Scan for the cell matching the given text and deliver its [x, y] coordinate at center. 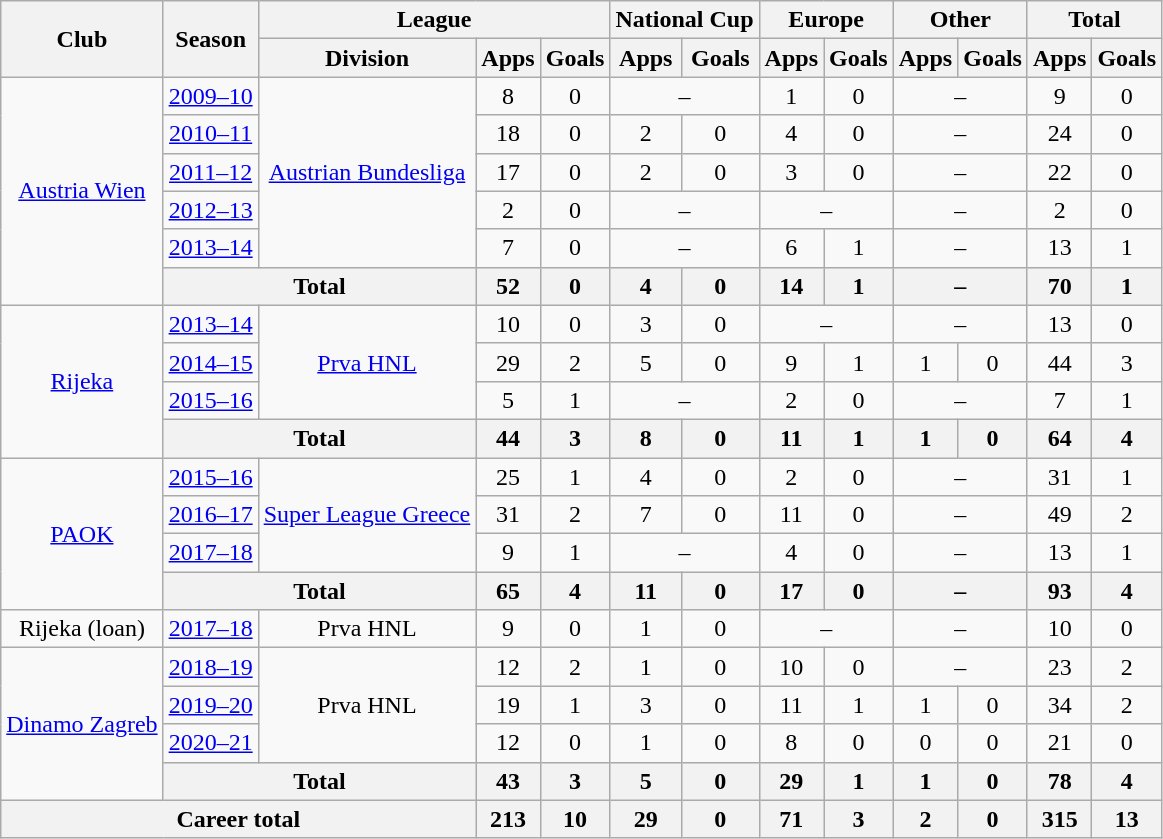
Season [210, 39]
65 [508, 591]
18 [508, 134]
213 [508, 819]
2020–21 [210, 743]
2014–15 [210, 362]
71 [791, 819]
49 [1059, 515]
Other [960, 20]
22 [1059, 172]
2010–11 [210, 134]
2011–12 [210, 172]
Rijeka [82, 381]
Rijeka (loan) [82, 629]
19 [508, 705]
70 [1059, 286]
Super League Greece [367, 515]
National Cup [684, 20]
14 [791, 286]
Division [367, 58]
25 [508, 477]
52 [508, 286]
Europe [826, 20]
2018–19 [210, 667]
78 [1059, 781]
Career total [238, 819]
6 [791, 248]
Club [82, 39]
PAOK [82, 534]
Austrian Bundesliga [367, 172]
2019–20 [210, 705]
21 [1059, 743]
93 [1059, 591]
League [434, 20]
64 [1059, 438]
Austria Wien [82, 191]
24 [1059, 134]
2016–17 [210, 515]
Dinamo Zagreb [82, 724]
43 [508, 781]
23 [1059, 667]
2009–10 [210, 96]
34 [1059, 705]
315 [1059, 819]
2012–13 [210, 210]
